Locate the cell with the specified text and output its [X, Y] center coordinate. 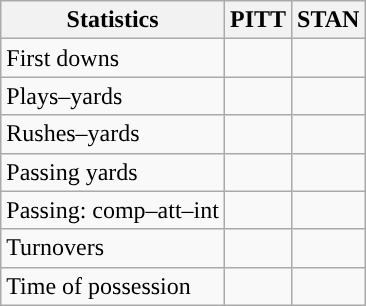
STAN [328, 20]
Turnovers [113, 248]
Time of possession [113, 286]
Passing: comp–att–int [113, 210]
PITT [258, 20]
Statistics [113, 20]
Passing yards [113, 172]
Plays–yards [113, 96]
Rushes–yards [113, 134]
First downs [113, 58]
